For the text-containing cell, return its midpoint in (x, y) coordinate format. 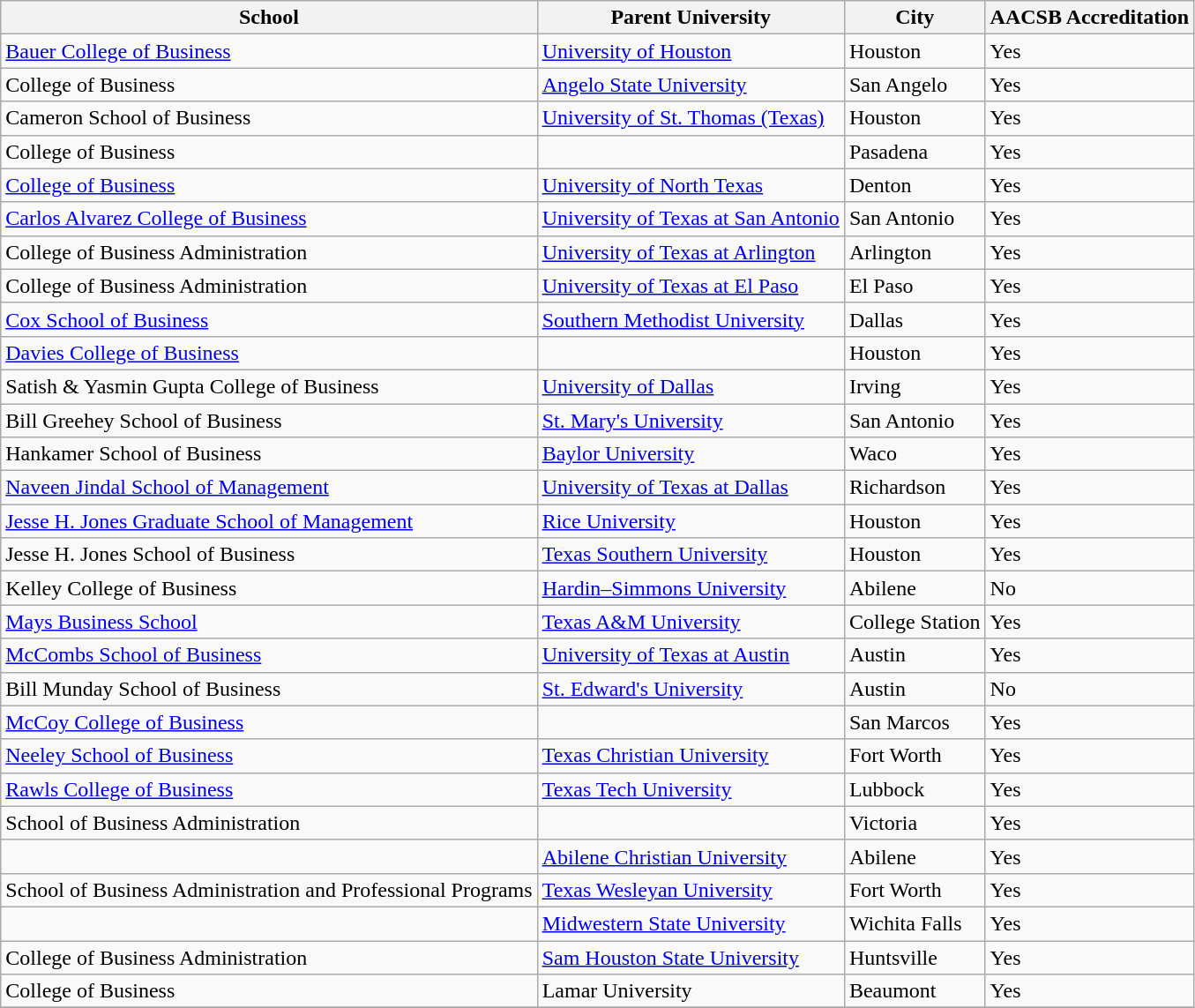
Texas Tech University (691, 789)
Parent University (691, 18)
University of Texas at Austin (691, 655)
Bauer College of Business (269, 51)
Rice University (691, 521)
Carlos Alvarez College of Business (269, 219)
University of Texas at El Paso (691, 286)
Lubbock (915, 789)
San Angelo (915, 85)
Abilene Christian University (691, 856)
Bill Greehey School of Business (269, 421)
Beaumont (915, 991)
Richardson (915, 488)
Kelley College of Business (269, 588)
Neeley School of Business (269, 756)
Texas Christian University (691, 756)
Texas Wesleyan University (691, 890)
McCombs School of Business (269, 655)
Mays Business School (269, 622)
Dallas (915, 319)
Huntsville (915, 957)
Arlington (915, 252)
University of Dallas (691, 386)
Jesse H. Jones Graduate School of Management (269, 521)
McCoy College of Business (269, 722)
AACSB Accreditation (1090, 18)
University of Texas at Dallas (691, 488)
Cox School of Business (269, 319)
University of Houston (691, 51)
Texas A&M University (691, 622)
Irving (915, 386)
Baylor University (691, 454)
Denton (915, 185)
Victoria (915, 823)
Jesse H. Jones School of Business (269, 555)
College Station (915, 622)
University of St. Thomas (Texas) (691, 118)
Angelo State University (691, 85)
San Marcos (915, 722)
Pasadena (915, 152)
St. Edward's University (691, 689)
University of Texas at Arlington (691, 252)
School of Business Administration and Professional Programs (269, 890)
Davies College of Business (269, 353)
Lamar University (691, 991)
Satish & Yasmin Gupta College of Business (269, 386)
Midwestern State University (691, 923)
School (269, 18)
Hankamer School of Business (269, 454)
Rawls College of Business (269, 789)
Bill Munday School of Business (269, 689)
St. Mary's University (691, 421)
Southern Methodist University (691, 319)
University of Texas at San Antonio (691, 219)
School of Business Administration (269, 823)
Waco (915, 454)
Texas Southern University (691, 555)
University of North Texas (691, 185)
Cameron School of Business (269, 118)
Sam Houston State University (691, 957)
City (915, 18)
Hardin–Simmons University (691, 588)
El Paso (915, 286)
Naveen Jindal School of Management (269, 488)
Wichita Falls (915, 923)
